Return the (X, Y) coordinate for the center point of the cell that contains the specified text.  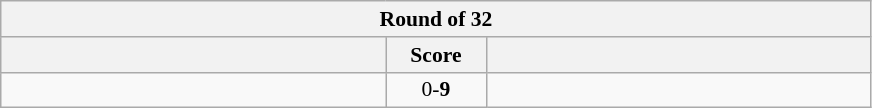
0-9 (436, 90)
Round of 32 (436, 19)
Score (436, 55)
